Detect which cell encompasses the target text, then output its [x, y] center coordinate. 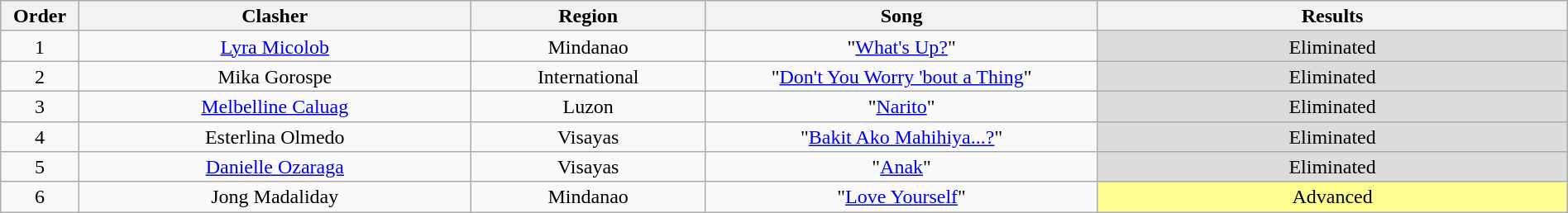
Order [40, 17]
Mika Gorospe [275, 76]
International [588, 76]
3 [40, 106]
Danielle Ozaraga [275, 167]
1 [40, 46]
Advanced [1332, 196]
Jong Madaliday [275, 196]
4 [40, 137]
"Don't You Worry 'bout a Thing" [901, 76]
Melbelline Caluag [275, 106]
Clasher [275, 17]
"Anak" [901, 167]
Lyra Micolob [275, 46]
Song [901, 17]
Region [588, 17]
5 [40, 167]
"Bakit Ako Mahihiya...?" [901, 137]
"What's Up?" [901, 46]
Results [1332, 17]
6 [40, 196]
"Narito" [901, 106]
Luzon [588, 106]
"Love Yourself" [901, 196]
Esterlina Olmedo [275, 137]
2 [40, 76]
